For the text-containing cell, return its midpoint in (X, Y) coordinate format. 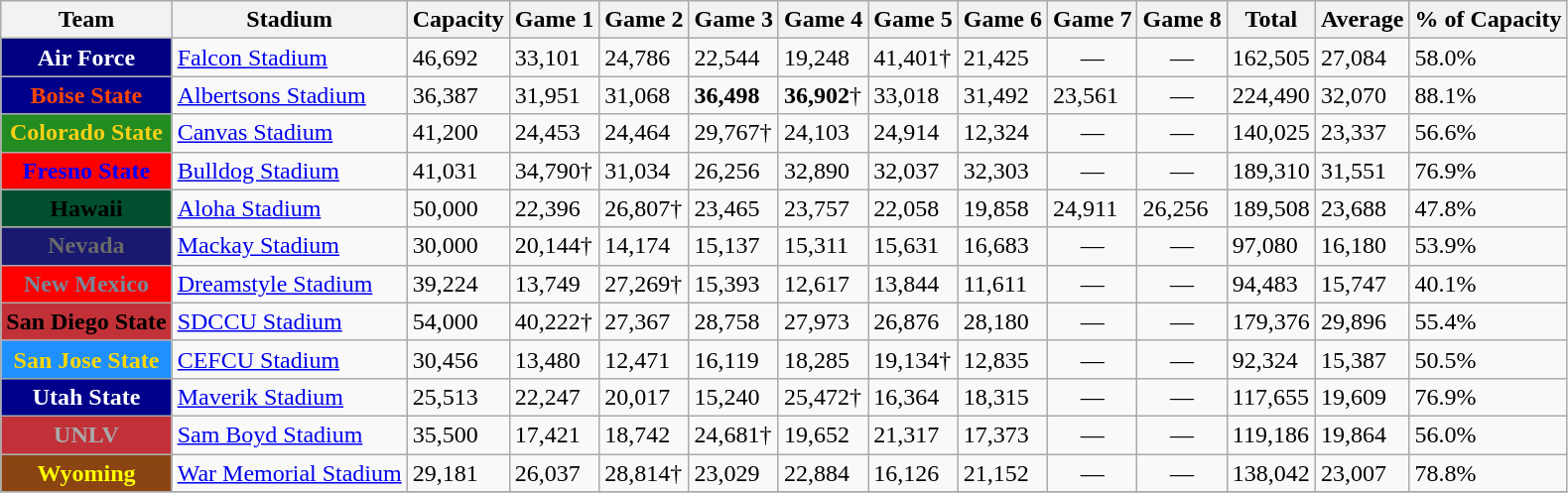
19,858 (1002, 208)
Nevada (86, 246)
15,393 (733, 284)
Total (1270, 20)
Team (86, 20)
Colorado State (86, 133)
29,896 (1362, 321)
46,692 (458, 58)
18,315 (1002, 397)
Hawaii (86, 208)
23,688 (1362, 208)
47.8% (1489, 208)
21,152 (1002, 473)
26,876 (913, 321)
Bulldog Stadium (290, 171)
Air Force (86, 58)
UNLV (86, 434)
189,310 (1270, 171)
24,911 (1093, 208)
30,456 (458, 359)
138,042 (1270, 473)
16,683 (1002, 246)
20,017 (644, 397)
32,303 (1002, 171)
New Mexico (86, 284)
27,084 (1362, 58)
54,000 (458, 321)
27,367 (644, 321)
13,480 (554, 359)
24,914 (913, 133)
31,068 (644, 95)
13,844 (913, 284)
55.4% (1489, 321)
SDCCU Stadium (290, 321)
50.5% (1489, 359)
Wyoming (86, 473)
31,951 (554, 95)
Dreamstyle Stadium (290, 284)
18,285 (823, 359)
92,324 (1270, 359)
40.1% (1489, 284)
Utah State (86, 397)
88.1% (1489, 95)
19,134† (913, 359)
22,884 (823, 473)
21,425 (1002, 58)
18,742 (644, 434)
Stadium (290, 20)
31,551 (1362, 171)
33,101 (554, 58)
12,617 (823, 284)
35,500 (458, 434)
40,222† (554, 321)
Game 3 (733, 20)
50,000 (458, 208)
12,471 (644, 359)
23,561 (1093, 95)
29,181 (458, 473)
15,387 (1362, 359)
117,655 (1270, 397)
Canvas Stadium (290, 133)
20,144† (554, 246)
15,240 (733, 397)
179,376 (1270, 321)
19,652 (823, 434)
Game 2 (644, 20)
Game 1 (554, 20)
Albertsons Stadium (290, 95)
11,611 (1002, 284)
15,311 (823, 246)
17,421 (554, 434)
58.0% (1489, 58)
24,786 (644, 58)
28,758 (733, 321)
28,814† (644, 473)
19,609 (1362, 397)
24,464 (644, 133)
56.0% (1489, 434)
24,103 (823, 133)
15,631 (913, 246)
25,472† (823, 397)
Aloha Stadium (290, 208)
23,007 (1362, 473)
Boise State (86, 95)
12,324 (1002, 133)
25,513 (458, 397)
28,180 (1002, 321)
27,973 (823, 321)
22,396 (554, 208)
94,483 (1270, 284)
189,508 (1270, 208)
23,465 (733, 208)
22,058 (913, 208)
Game 8 (1182, 20)
224,490 (1270, 95)
34,790† (554, 171)
23,337 (1362, 133)
41,401† (913, 58)
Capacity (458, 20)
32,070 (1362, 95)
16,364 (913, 397)
16,126 (913, 473)
Fresno State (86, 171)
56.6% (1489, 133)
Sam Boyd Stadium (290, 434)
39,224 (458, 284)
36,902† (823, 95)
17,373 (1002, 434)
31,034 (644, 171)
Falcon Stadium (290, 58)
15,747 (1362, 284)
War Memorial Stadium (290, 473)
26,037 (554, 473)
23,029 (733, 473)
29,767† (733, 133)
36,498 (733, 95)
27,269† (644, 284)
31,492 (1002, 95)
22,247 (554, 397)
41,031 (458, 171)
Game 5 (913, 20)
32,890 (823, 171)
33,018 (913, 95)
26,807† (644, 208)
14,174 (644, 246)
16,180 (1362, 246)
Game 6 (1002, 20)
97,080 (1270, 246)
36,387 (458, 95)
15,137 (733, 246)
Game 7 (1093, 20)
% of Capacity (1489, 20)
162,505 (1270, 58)
Game 4 (823, 20)
23,757 (823, 208)
78.8% (1489, 473)
Average (1362, 20)
Mackay Stadium (290, 246)
53.9% (1489, 246)
San Diego State (86, 321)
19,248 (823, 58)
30,000 (458, 246)
32,037 (913, 171)
140,025 (1270, 133)
Maverik Stadium (290, 397)
41,200 (458, 133)
CEFCU Stadium (290, 359)
119,186 (1270, 434)
24,681† (733, 434)
24,453 (554, 133)
13,749 (554, 284)
19,864 (1362, 434)
22,544 (733, 58)
16,119 (733, 359)
San Jose State (86, 359)
21,317 (913, 434)
12,835 (1002, 359)
